Detect which cell encompasses the target text, then output its (X, Y) center coordinate. 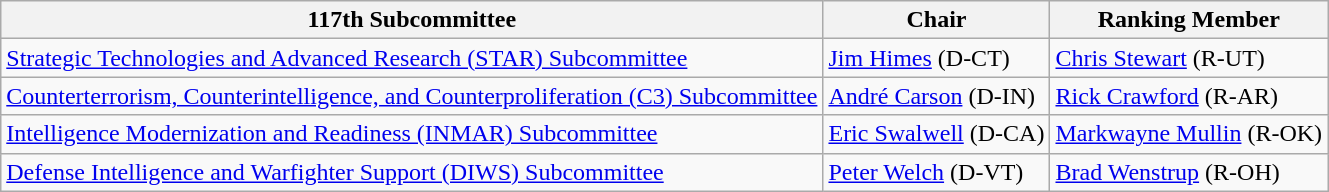
117th Subcommittee (412, 20)
Chair (936, 20)
Ranking Member (1189, 20)
Chris Stewart (R-UT) (1189, 58)
Rick Crawford (R-AR) (1189, 96)
Jim Himes (D-CT) (936, 58)
Markwayne Mullin (R-OK) (1189, 134)
André Carson (D-IN) (936, 96)
Intelligence Modernization and Readiness (INMAR) Subcommittee (412, 134)
Strategic Technologies and Advanced Research (STAR) Subcommittee (412, 58)
Defense Intelligence and Warfighter Support (DIWS) Subcommittee (412, 172)
Brad Wenstrup (R-OH) (1189, 172)
Counterterrorism, Counterintelligence, and Counterproliferation (C3) Subcommittee (412, 96)
Peter Welch (D-VT) (936, 172)
Eric Swalwell (D-CA) (936, 134)
